From the cell containing the given text, extract its center point as (X, Y) coordinate. 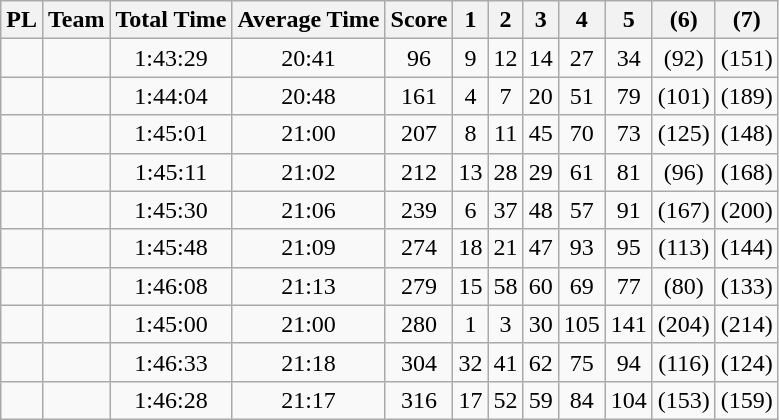
(96) (684, 172)
52 (506, 400)
84 (582, 400)
141 (628, 324)
30 (540, 324)
51 (582, 96)
75 (582, 362)
27 (582, 58)
239 (419, 210)
(189) (746, 96)
79 (628, 96)
207 (419, 134)
1:45:01 (171, 134)
11 (506, 134)
274 (419, 248)
(92) (684, 58)
7 (506, 96)
21:13 (308, 286)
304 (419, 362)
47 (540, 248)
(159) (746, 400)
28 (506, 172)
1:45:00 (171, 324)
2 (506, 20)
41 (506, 362)
58 (506, 286)
34 (628, 58)
70 (582, 134)
(214) (746, 324)
(116) (684, 362)
21:06 (308, 210)
316 (419, 400)
21 (506, 248)
(200) (746, 210)
Score (419, 20)
(124) (746, 362)
21:18 (308, 362)
5 (628, 20)
(133) (746, 286)
(80) (684, 286)
13 (470, 172)
91 (628, 210)
(153) (684, 400)
21:02 (308, 172)
77 (628, 286)
12 (506, 58)
1:46:08 (171, 286)
1:44:04 (171, 96)
280 (419, 324)
1:45:30 (171, 210)
60 (540, 286)
37 (506, 210)
69 (582, 286)
81 (628, 172)
1:46:28 (171, 400)
(204) (684, 324)
Team (76, 20)
(125) (684, 134)
(101) (684, 96)
15 (470, 286)
1:43:29 (171, 58)
1:45:11 (171, 172)
279 (419, 286)
96 (419, 58)
21:17 (308, 400)
20 (540, 96)
212 (419, 172)
6 (470, 210)
20:48 (308, 96)
161 (419, 96)
20:41 (308, 58)
(6) (684, 20)
32 (470, 362)
(113) (684, 248)
62 (540, 362)
PL (22, 20)
(148) (746, 134)
29 (540, 172)
1:46:33 (171, 362)
(167) (684, 210)
57 (582, 210)
(151) (746, 58)
9 (470, 58)
94 (628, 362)
8 (470, 134)
14 (540, 58)
105 (582, 324)
1:45:48 (171, 248)
93 (582, 248)
95 (628, 248)
61 (582, 172)
17 (470, 400)
Total Time (171, 20)
(168) (746, 172)
59 (540, 400)
45 (540, 134)
(144) (746, 248)
73 (628, 134)
(7) (746, 20)
48 (540, 210)
21:09 (308, 248)
Average Time (308, 20)
18 (470, 248)
104 (628, 400)
